Locate the cell with the specified text and output its (X, Y) center coordinate. 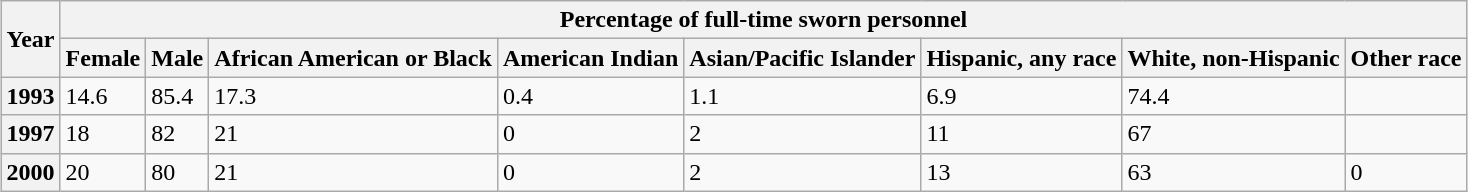
17.3 (354, 96)
Percentage of full-time sworn personnel (764, 20)
74.4 (1234, 96)
20 (103, 172)
11 (1022, 134)
14.6 (103, 96)
African American or Black (354, 58)
18 (103, 134)
Asian/Pacific Islander (802, 58)
85.4 (178, 96)
6.9 (1022, 96)
American Indian (590, 58)
Hispanic, any race (1022, 58)
1993 (30, 96)
White, non-Hispanic (1234, 58)
63 (1234, 172)
0.4 (590, 96)
82 (178, 134)
Male (178, 58)
13 (1022, 172)
67 (1234, 134)
Other race (1406, 58)
Year (30, 39)
1997 (30, 134)
80 (178, 172)
Female (103, 58)
2000 (30, 172)
1.1 (802, 96)
